Locate the cell with the specified text and output its (X, Y) center coordinate. 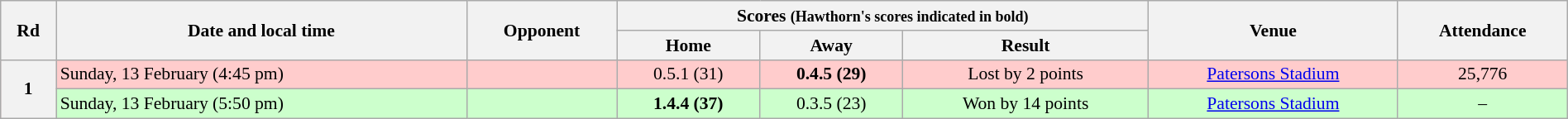
0.3.5 (23) (832, 104)
Opponent (542, 30)
Date and local time (261, 30)
Result (1025, 45)
1 (28, 89)
Scores (Hawthorn's scores indicated in bold) (883, 16)
Rd (28, 30)
– (1482, 104)
Sunday, 13 February (4:45 pm) (261, 74)
Lost by 2 points (1025, 74)
0.4.5 (29) (832, 74)
Home (688, 45)
0.5.1 (31) (688, 74)
Attendance (1482, 30)
Venue (1274, 30)
Won by 14 points (1025, 104)
Sunday, 13 February (5:50 pm) (261, 104)
1.4.4 (37) (688, 104)
25,776 (1482, 74)
Away (832, 45)
